From the cell containing the given text, extract its center point as [x, y] coordinate. 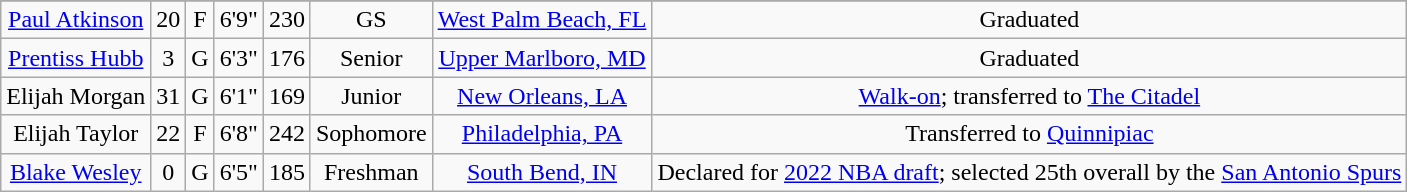
South Bend, IN [542, 172]
3 [168, 58]
Upper Marlboro, MD [542, 58]
6'3" [238, 58]
New Orleans, LA [542, 96]
Declared for 2022 NBA draft; selected 25th overall by the San Antonio Spurs [1030, 172]
GS [371, 20]
6'8" [238, 134]
0 [168, 172]
6'5" [238, 172]
6'1" [238, 96]
Sophomore [371, 134]
176 [286, 58]
Blake Wesley [76, 172]
Walk-on; transferred to The Citadel [1030, 96]
Elijah Taylor [76, 134]
Prentiss Hubb [76, 58]
20 [168, 20]
Transferred to Quinnipiac [1030, 134]
Elijah Morgan [76, 96]
22 [168, 134]
Senior [371, 58]
185 [286, 172]
Freshman [371, 172]
Junior [371, 96]
230 [286, 20]
Philadelphia, PA [542, 134]
6'9" [238, 20]
31 [168, 96]
242 [286, 134]
Paul Atkinson [76, 20]
West Palm Beach, FL [542, 20]
169 [286, 96]
